Pinpoint the cell where the given text exists, returning its [X, Y] midpoint coordinate. 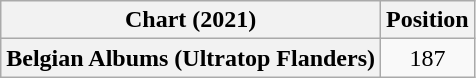
Position [428, 20]
Chart (2021) [191, 20]
Belgian Albums (Ultratop Flanders) [191, 58]
187 [428, 58]
